From the cell containing the given text, extract its center point as (x, y) coordinate. 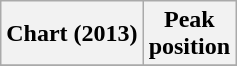
Chart (2013) (72, 34)
Peakposition (189, 34)
